From the cell containing the given text, extract its center point as (x, y) coordinate. 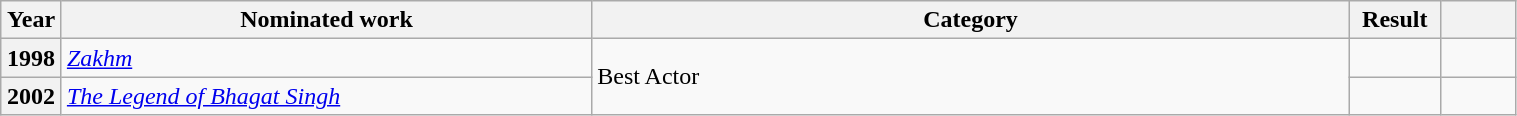
Result (1394, 20)
Best Actor (971, 77)
Nominated work (326, 20)
Category (971, 20)
Zakhm (326, 58)
1998 (32, 58)
Year (32, 20)
The Legend of Bhagat Singh (326, 96)
2002 (32, 96)
